Extract the [X, Y] coordinate from the center of the cell holding the provided text.  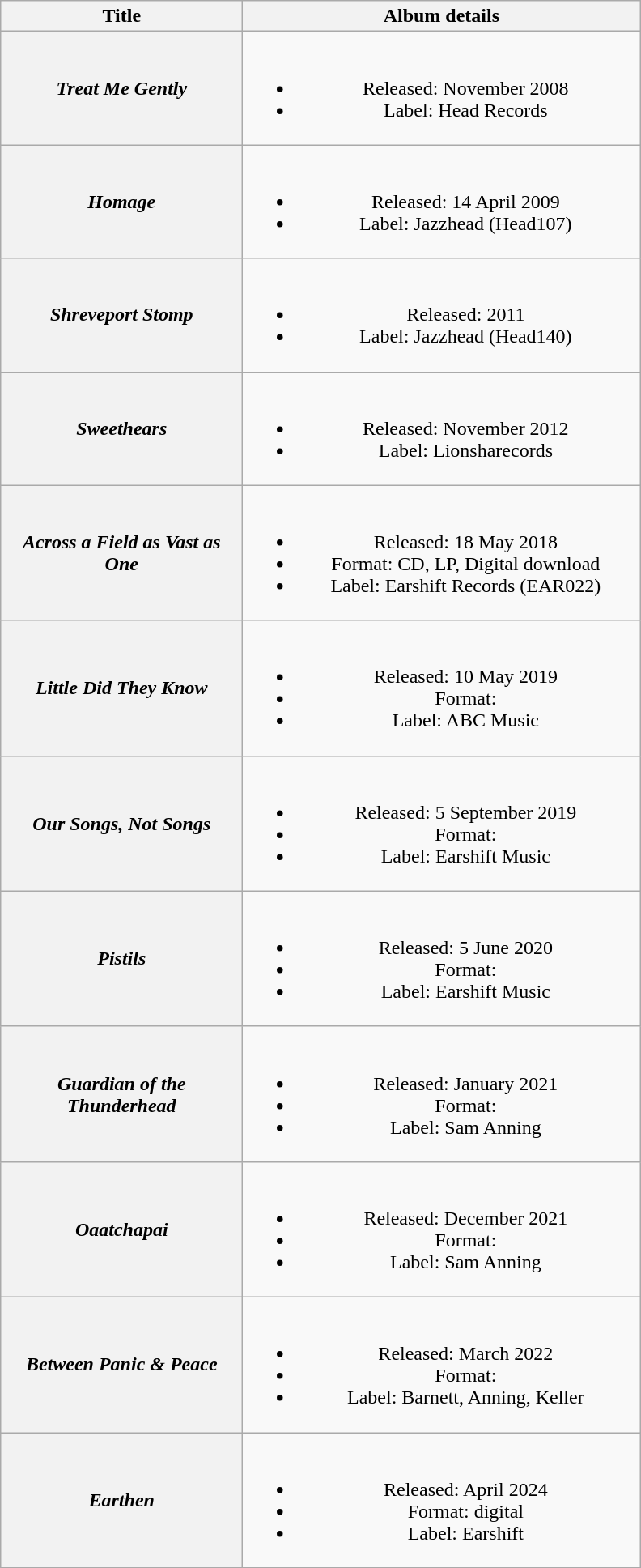
Little Did They Know [121, 688]
Between Panic & Peace [121, 1364]
Released: 2011Label: Jazzhead (Head140) [442, 315]
Treat Me Gently [121, 88]
Released: 14 April 2009Label: Jazzhead (Head107) [442, 202]
Album details [442, 16]
Released: December 2021Format:Label: Sam Anning [442, 1229]
Released: January 2021Format:Label: Sam Anning [442, 1093]
Pistils [121, 959]
Released: 18 May 2018Format: CD, LP, Digital downloadLabel: Earshift Records (EAR022) [442, 552]
Homage [121, 202]
Across a Field as Vast as One [121, 552]
Shreveport Stomp [121, 315]
Oaatchapai [121, 1229]
Released: 5 June 2020Format:Label: Earshift Music [442, 959]
Released: November 2008Label: Head Records [442, 88]
Released: 10 May 2019Format:Label: ABC Music [442, 688]
Released: March 2022Format:Label: Barnett, Anning, Keller [442, 1364]
Released: April 2024Format: digitalLabel: Earshift [442, 1500]
Guardian of the Thunderhead [121, 1093]
Released: 5 September 2019Format:Label: Earshift Music [442, 823]
Released: November 2012Label: Lionsharecords [442, 428]
Earthen [121, 1500]
Our Songs, Not Songs [121, 823]
Title [121, 16]
Sweethears [121, 428]
